Locate the cell with the specified text and output its [x, y] center coordinate. 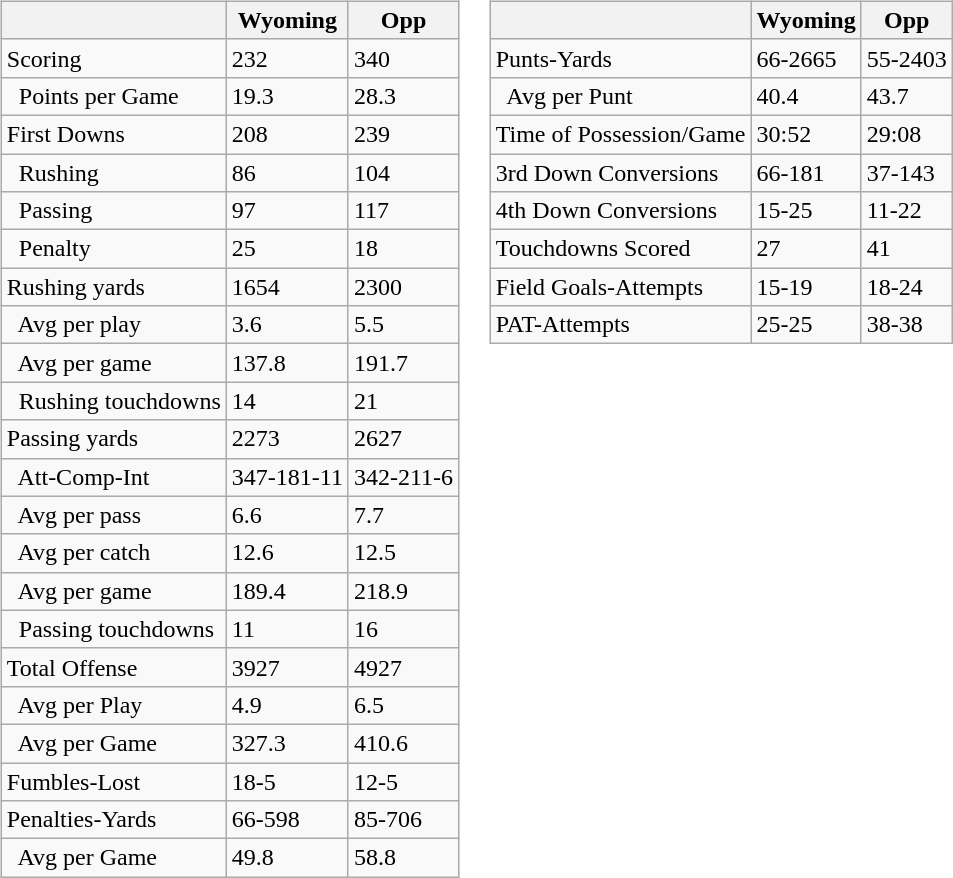
19.3 [287, 96]
7.7 [403, 515]
Passing yards [114, 439]
239 [403, 134]
208 [287, 134]
15-25 [806, 211]
189.4 [287, 591]
410.6 [403, 743]
12.5 [403, 553]
Penalties-Yards [114, 820]
21 [403, 401]
Avg per Play [114, 705]
66-2665 [806, 58]
Avg per pass [114, 515]
5.5 [403, 325]
29:08 [906, 134]
Avg per catch [114, 553]
86 [287, 173]
117 [403, 211]
Fumbles-Lost [114, 781]
38-38 [906, 325]
232 [287, 58]
55-2403 [906, 58]
4.9 [287, 705]
Att-Comp-Int [114, 477]
4th Down Conversions [620, 211]
18 [403, 249]
15-19 [806, 287]
25-25 [806, 325]
3rd Down Conversions [620, 173]
28.3 [403, 96]
347-181-11 [287, 477]
11 [287, 629]
2627 [403, 439]
18-24 [906, 287]
Scoring [114, 58]
Rushing touchdowns [114, 401]
1654 [287, 287]
11-22 [906, 211]
137.8 [287, 363]
Touchdowns Scored [620, 249]
340 [403, 58]
Rushing yards [114, 287]
Rushing [114, 173]
Total Offense [114, 667]
97 [287, 211]
Avg per Punt [620, 96]
16 [403, 629]
12.6 [287, 553]
85-706 [403, 820]
18-5 [287, 781]
Field Goals-Attempts [620, 287]
41 [906, 249]
25 [287, 249]
Penalty [114, 249]
12-5 [403, 781]
342-211-6 [403, 477]
327.3 [287, 743]
104 [403, 173]
Avg per play [114, 325]
49.8 [287, 858]
58.8 [403, 858]
6.6 [287, 515]
66-181 [806, 173]
3.6 [287, 325]
40.4 [806, 96]
Passing [114, 211]
191.7 [403, 363]
3927 [287, 667]
Passing touchdowns [114, 629]
Points per Game [114, 96]
6.5 [403, 705]
66-598 [287, 820]
Punts-Yards [620, 58]
30:52 [806, 134]
2273 [287, 439]
43.7 [906, 96]
2300 [403, 287]
4927 [403, 667]
Time of Possession/Game [620, 134]
37-143 [906, 173]
PAT-Attempts [620, 325]
27 [806, 249]
218.9 [403, 591]
14 [287, 401]
First Downs [114, 134]
